Return (X, Y) of the center of cell containing provided text 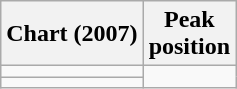
Chart (2007) (72, 34)
Peakposition (189, 34)
